Output the [X, Y] coordinate of the center of the cell containing the given text.  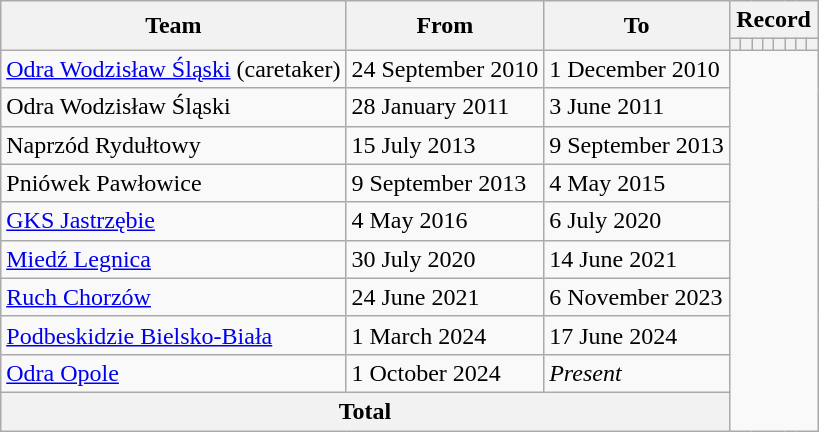
17 June 2024 [637, 335]
1 March 2024 [445, 335]
1 December 2010 [637, 69]
6 July 2020 [637, 221]
3 June 2011 [637, 107]
Podbeskidzie Bielsko-Biała [174, 335]
Record [773, 20]
Pniówek Pawłowice [174, 183]
28 January 2011 [445, 107]
4 May 2016 [445, 221]
Team [174, 26]
Present [637, 373]
4 May 2015 [637, 183]
To [637, 26]
Odra Opole [174, 373]
Miedź Legnica [174, 259]
Odra Wodzisław Śląski [174, 107]
1 October 2024 [445, 373]
30 July 2020 [445, 259]
24 June 2021 [445, 297]
GKS Jastrzębie [174, 221]
14 June 2021 [637, 259]
6 November 2023 [637, 297]
Naprzód Rydułtowy [174, 145]
24 September 2010 [445, 69]
From [445, 26]
Odra Wodzisław Śląski (caretaker) [174, 69]
Total [366, 411]
Ruch Chorzów [174, 297]
15 July 2013 [445, 145]
